Output the [X, Y] coordinate of the center of the cell containing the given text.  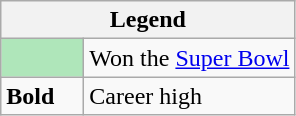
Legend [148, 20]
Bold [42, 96]
Career high [190, 96]
Won the Super Bowl [190, 58]
